Locate the cell with the specified text and output its [X, Y] center coordinate. 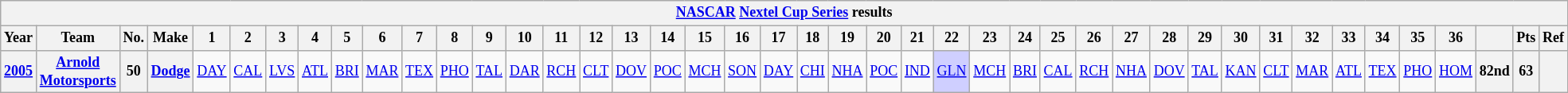
23 [990, 38]
4 [315, 38]
17 [778, 38]
25 [1058, 38]
LVS [282, 72]
DAR [524, 72]
20 [884, 38]
10 [524, 38]
CHI [812, 72]
Pts [1526, 38]
19 [847, 38]
11 [561, 38]
30 [1241, 38]
NASCAR Nextel Cup Series results [784, 13]
HOM [1456, 72]
24 [1026, 38]
16 [742, 38]
28 [1169, 38]
No. [134, 38]
Team [78, 38]
5 [347, 38]
22 [952, 38]
29 [1205, 38]
9 [489, 38]
14 [667, 38]
15 [705, 38]
18 [812, 38]
Dodge [170, 72]
3 [282, 38]
2005 [19, 72]
KAN [1241, 72]
Ref [1554, 38]
33 [1349, 38]
63 [1526, 72]
IND [917, 72]
34 [1382, 38]
GLN [952, 72]
12 [596, 38]
35 [1417, 38]
SON [742, 72]
31 [1276, 38]
82nd [1494, 72]
50 [134, 72]
Make [170, 38]
6 [382, 38]
Year [19, 38]
Arnold Motorsports [78, 72]
2 [248, 38]
21 [917, 38]
36 [1456, 38]
7 [420, 38]
32 [1312, 38]
8 [454, 38]
1 [212, 38]
13 [632, 38]
27 [1132, 38]
26 [1094, 38]
